Find where the given text appears and provide that cell's center as (x, y) coordinate. 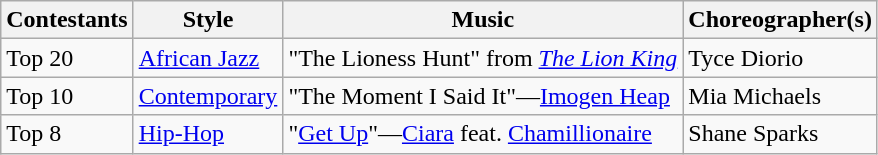
"The Moment I Said It"—Imogen Heap (483, 96)
Contestants (67, 20)
Choreographer(s) (780, 20)
African Jazz (208, 58)
Top 8 (67, 134)
"Get Up"—Ciara feat. Chamillionaire (483, 134)
Mia Michaels (780, 96)
Hip-Hop (208, 134)
Tyce Diorio (780, 58)
Music (483, 20)
Top 10 (67, 96)
Contemporary (208, 96)
Style (208, 20)
Shane Sparks (780, 134)
"The Lioness Hunt" from The Lion King (483, 58)
Top 20 (67, 58)
